Determine the (x, y) coordinate at the center of the cell enclosing the given text.  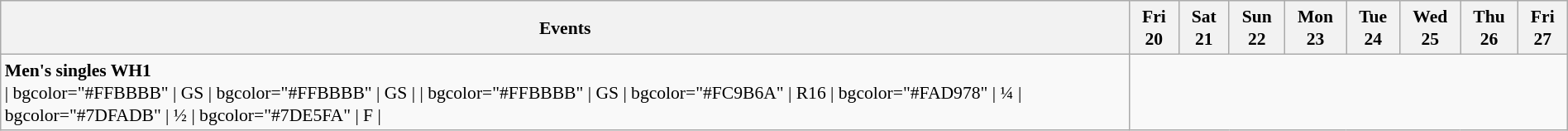
Events (566, 27)
Fri 27 (1542, 27)
Thu 26 (1489, 27)
Sat 21 (1204, 27)
Tue 24 (1373, 27)
Fri 20 (1154, 27)
Wed 25 (1431, 27)
Mon 23 (1315, 27)
Sun 22 (1257, 27)
